Provide the (X, Y) coordinate of the cell's center where the given text is located.  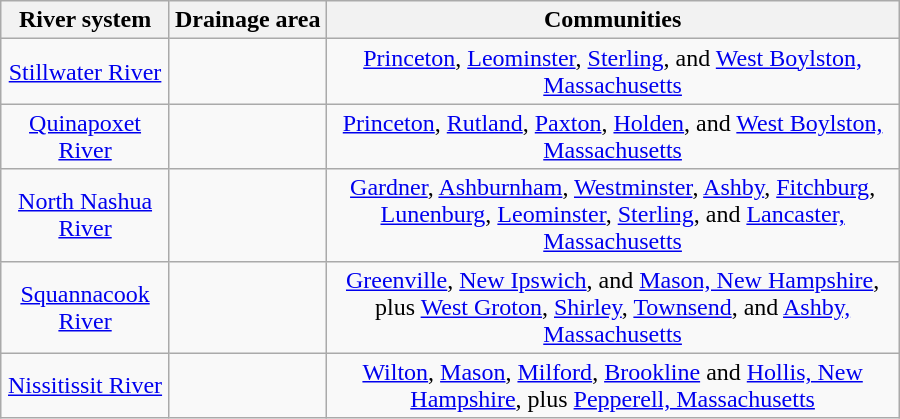
Princeton, Leominster, Sterling, and West Boylston, Massachusetts (612, 72)
Nissitissit River (86, 386)
Communities (612, 20)
Wilton, Mason, Milford, Brookline and Hollis, New Hampshire, plus Pepperell, Massachusetts (612, 386)
River system (86, 20)
Greenville, New Ipswich, and Mason, New Hampshire, plus West Groton, Shirley, Townsend, and Ashby, Massachusetts (612, 307)
Stillwater River (86, 72)
Princeton, Rutland, Paxton, Holden, and West Boylston, Massachusetts (612, 136)
Quinapoxet River (86, 136)
North Nashua River (86, 215)
Squannacook River (86, 307)
Drainage area (248, 20)
Gardner, Ashburnham, Westminster, Ashby, Fitchburg, Lunenburg, Leominster, Sterling, and Lancaster, Massachusetts (612, 215)
